Output the [X, Y] coordinate of the center of the cell containing the given text.  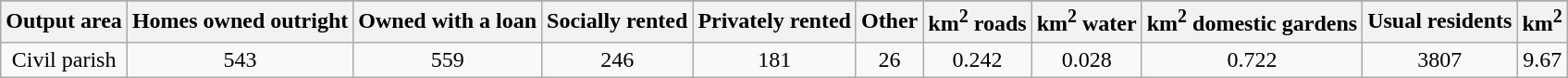
Homes owned outright [240, 22]
246 [618, 59]
km2 roads [977, 22]
3807 [1439, 59]
Usual residents [1439, 22]
km2 [1542, 22]
26 [889, 59]
km2 water [1086, 22]
Output area [65, 22]
Other [889, 22]
181 [775, 59]
km2 domestic gardens [1252, 22]
Socially rented [618, 22]
Civil parish [65, 59]
0.028 [1086, 59]
9.67 [1542, 59]
543 [240, 59]
559 [448, 59]
0.722 [1252, 59]
0.242 [977, 59]
Owned with a loan [448, 22]
Privately rented [775, 22]
